Return the (x, y) coordinate for the center point of the cell that contains the specified text.  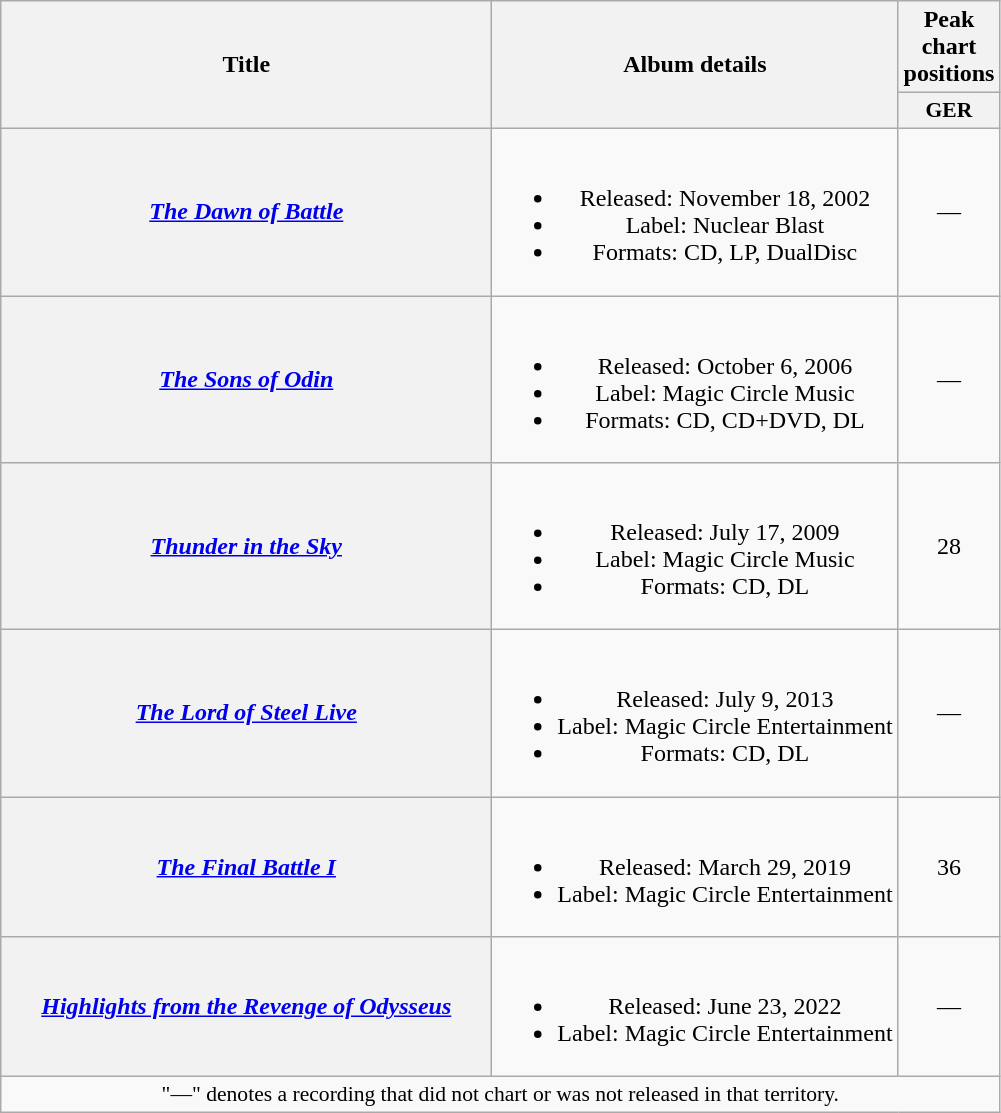
Peak chart positions (949, 47)
Album details (695, 65)
The Lord of Steel Live (246, 714)
"—" denotes a recording that did not chart or was not released in that territory. (500, 1095)
Released: June 23, 2022Label: Magic Circle Entertainment (695, 1007)
Released: March 29, 2019Label: Magic Circle Entertainment (695, 867)
Released: July 17, 2009Label: Magic Circle MusicFormats: CD, DL (695, 546)
Thunder in the Sky (246, 546)
Released: November 18, 2002Label: Nuclear BlastFormats: CD, LP, DualDisc (695, 212)
GER (949, 111)
28 (949, 546)
36 (949, 867)
The Sons of Odin (246, 380)
Highlights from the Revenge of Odysseus (246, 1007)
The Final Battle I (246, 867)
The Dawn of Battle (246, 212)
Title (246, 65)
Released: July 9, 2013Label: Magic Circle EntertainmentFormats: CD, DL (695, 714)
Released: October 6, 2006Label: Magic Circle MusicFormats: CD, CD+DVD, DL (695, 380)
